Locate the cell with the specified text and output its [x, y] center coordinate. 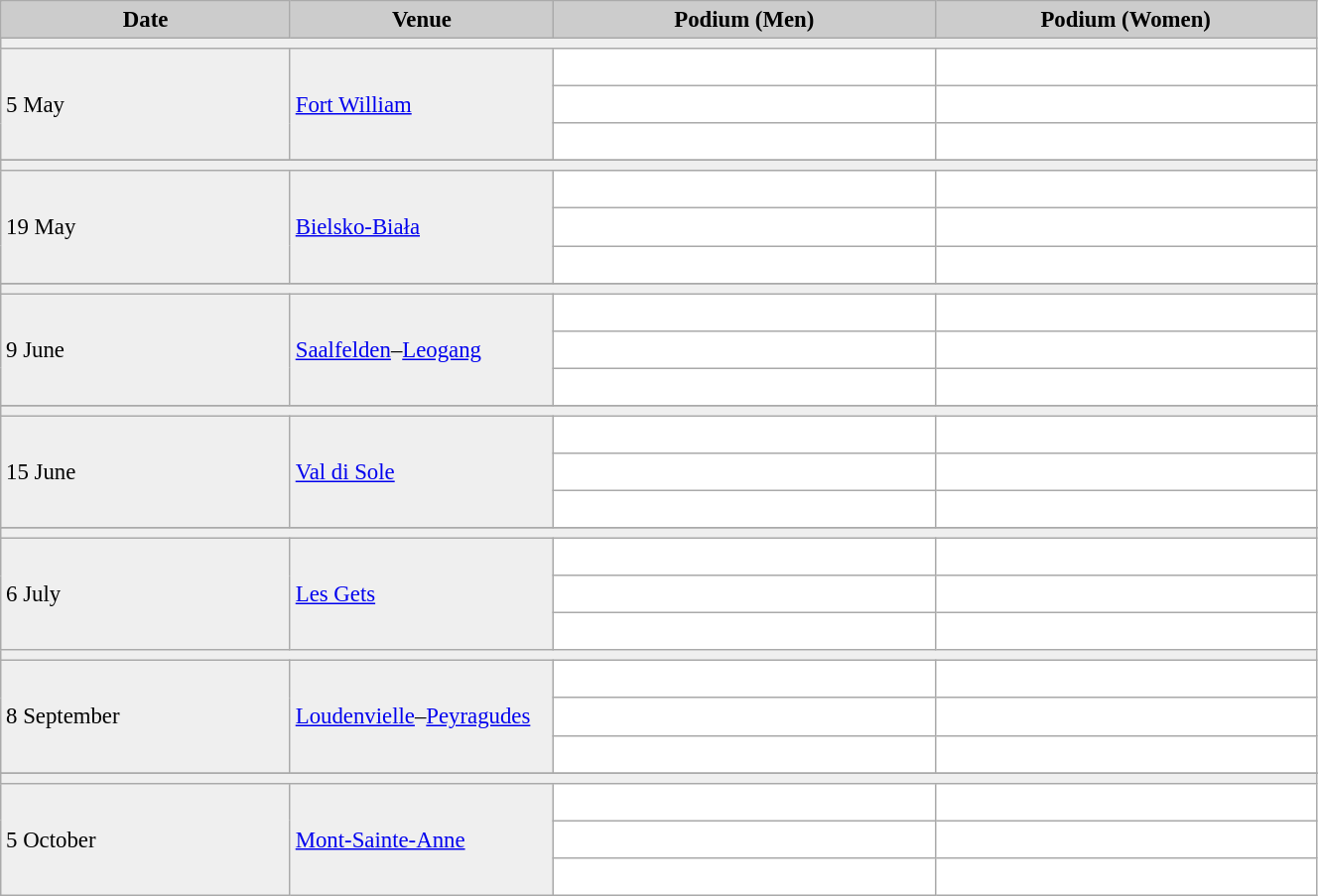
Les Gets [421, 595]
15 June [146, 472]
Fort William [421, 105]
Venue [421, 20]
5 May [146, 105]
Saalfelden–Leogang [421, 349]
Loudenvielle–Peyragudes [421, 716]
Podium (Men) [744, 20]
Podium (Women) [1125, 20]
9 June [146, 349]
Date [146, 20]
Bielsko-Biała [421, 226]
6 July [146, 595]
Val di Sole [421, 472]
8 September [146, 716]
Mont-Sainte-Anne [421, 839]
5 October [146, 839]
19 May [146, 226]
